Scan for the cell matching the given text and deliver its (x, y) coordinate at center. 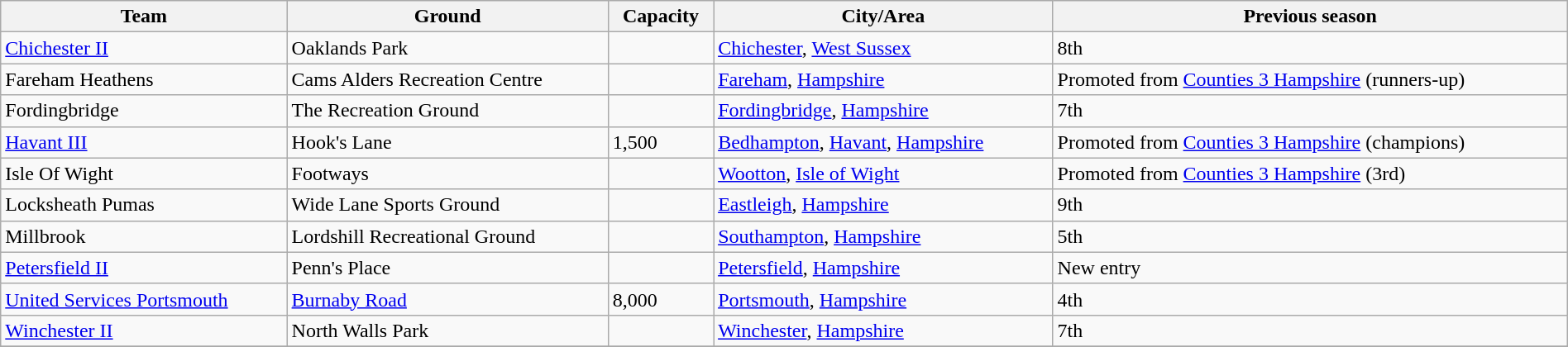
Footways (447, 173)
Promoted from Counties 3 Hampshire (3rd) (1310, 173)
Promoted from Counties 3 Hampshire (champions) (1310, 142)
Penn's Place (447, 268)
Oaklands Park (447, 48)
Millbrook (144, 236)
Hook's Lane (447, 142)
Cams Alders Recreation Centre (447, 79)
Fareham Heathens (144, 79)
Burnaby Road (447, 299)
8th (1310, 48)
New entry (1310, 268)
Fareham, Hampshire (883, 79)
Team (144, 17)
Previous season (1310, 17)
Winchester, Hampshire (883, 330)
Wide Lane Sports Ground (447, 205)
The Recreation Ground (447, 111)
1,500 (660, 142)
Fordingbridge (144, 111)
City/Area (883, 17)
4th (1310, 299)
Chichester, West Sussex (883, 48)
Winchester II (144, 330)
9th (1310, 205)
5th (1310, 236)
Promoted from Counties 3 Hampshire (runners-up) (1310, 79)
Southampton, Hampshire (883, 236)
Petersfield, Hampshire (883, 268)
Eastleigh, Hampshire (883, 205)
8,000 (660, 299)
Capacity (660, 17)
Isle Of Wight (144, 173)
United Services Portsmouth (144, 299)
Ground (447, 17)
Locksheath Pumas (144, 205)
Havant III (144, 142)
Lordshill Recreational Ground (447, 236)
Bedhampton, Havant, Hampshire (883, 142)
Petersfield II (144, 268)
Chichester II (144, 48)
Fordingbridge, Hampshire (883, 111)
Wootton, Isle of Wight (883, 173)
North Walls Park (447, 330)
Portsmouth, Hampshire (883, 299)
